Locate the cell with the specified text and output its (X, Y) center coordinate. 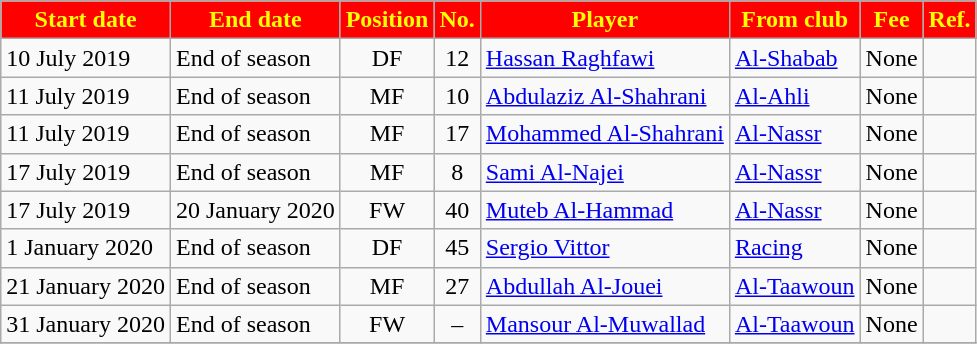
40 (457, 210)
10 July 2019 (86, 58)
Abdullah Al-Jouei (604, 286)
27 (457, 286)
31 January 2020 (86, 324)
Player (604, 20)
From club (794, 20)
Position (387, 20)
45 (457, 248)
21 January 2020 (86, 286)
Abdulaziz Al-Shahrani (604, 96)
Racing (794, 248)
10 (457, 96)
No. (457, 20)
1 January 2020 (86, 248)
Ref. (950, 20)
Al-Ahli (794, 96)
8 (457, 172)
Start date (86, 20)
Mohammed Al-Shahrani (604, 134)
12 (457, 58)
Sergio Vittor (604, 248)
17 (457, 134)
Fee (892, 20)
Al-Shabab (794, 58)
– (457, 324)
Muteb Al-Hammad (604, 210)
End date (255, 20)
Sami Al-Najei (604, 172)
Mansour Al-Muwallad (604, 324)
20 January 2020 (255, 210)
Hassan Raghfawi (604, 58)
